Capture the cell that displays the provided text and extract its (X, Y) central coordinate. 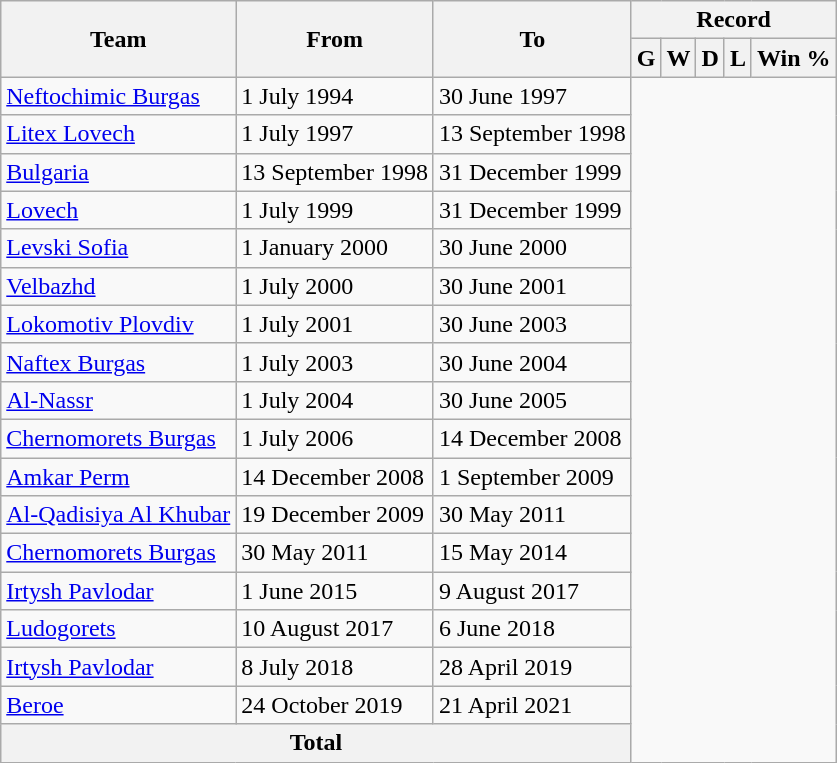
6 June 2018 (532, 629)
Litex Lovech (118, 134)
30 June 2003 (532, 324)
Bulgaria (118, 172)
1 July 1997 (335, 134)
Record (734, 20)
8 July 2018 (335, 667)
Velbazhd (118, 286)
1 July 2001 (335, 324)
Win % (794, 58)
30 June 2005 (532, 400)
1 September 2009 (532, 477)
Lokomotiv Plovdiv (118, 324)
Lovech (118, 210)
Team (118, 39)
24 October 2019 (335, 705)
Levski Sofia (118, 248)
L (738, 58)
From (335, 39)
15 May 2014 (532, 553)
Amkar Perm (118, 477)
1 July 1999 (335, 210)
1 July 2000 (335, 286)
1 January 2000 (335, 248)
30 June 2004 (532, 362)
10 August 2017 (335, 629)
G (646, 58)
Naftex Burgas (118, 362)
1 July 2004 (335, 400)
28 April 2019 (532, 667)
D (710, 58)
Ludogorets (118, 629)
19 December 2009 (335, 515)
9 August 2017 (532, 591)
1 July 1994 (335, 96)
21 April 2021 (532, 705)
30 June 2001 (532, 286)
To (532, 39)
1 June 2015 (335, 591)
Beroe (118, 705)
Total (316, 743)
30 June 1997 (532, 96)
Al-Qadisiya Al Khubar (118, 515)
Al-Nassr (118, 400)
W (678, 58)
30 June 2000 (532, 248)
Neftochimic Burgas (118, 96)
1 July 2006 (335, 438)
1 July 2003 (335, 362)
